Search for the cell housing the specified text and yield its (X, Y) center coordinate. 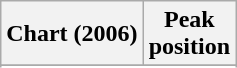
Chart (2006) (72, 34)
Peakposition (189, 34)
